Identify which cell holds the provided text, then report its (X, Y) central coordinate. 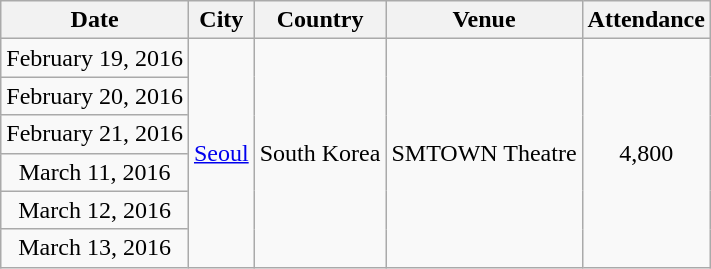
March 11, 2016 (95, 172)
March 12, 2016 (95, 210)
February 19, 2016 (95, 58)
Attendance (646, 20)
March 13, 2016 (95, 248)
Venue (484, 20)
City (221, 20)
Country (320, 20)
February 21, 2016 (95, 134)
Date (95, 20)
SMTOWN Theatre (484, 153)
4,800 (646, 153)
South Korea (320, 153)
Seoul (221, 153)
February 20, 2016 (95, 96)
